Locate the cell with the specified text and output its [X, Y] center coordinate. 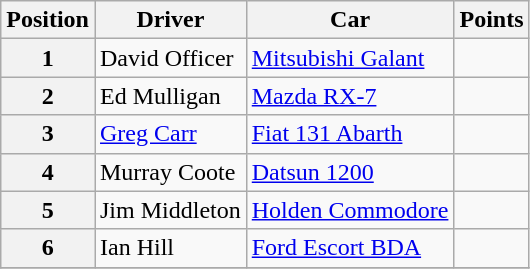
Holden Commodore [350, 210]
Ford Escort BDA [350, 248]
4 [48, 172]
Position [48, 20]
Ian Hill [170, 248]
Datsun 1200 [350, 172]
Mazda RX-7 [350, 96]
Greg Carr [170, 134]
5 [48, 210]
Fiat 131 Abarth [350, 134]
3 [48, 134]
Car [350, 20]
Murray Coote [170, 172]
David Officer [170, 58]
Driver [170, 20]
Ed Mulligan [170, 96]
Mitsubishi Galant [350, 58]
1 [48, 58]
Points [492, 20]
2 [48, 96]
Jim Middleton [170, 210]
6 [48, 248]
